Pinpoint the cell where the given text exists, returning its (x, y) midpoint coordinate. 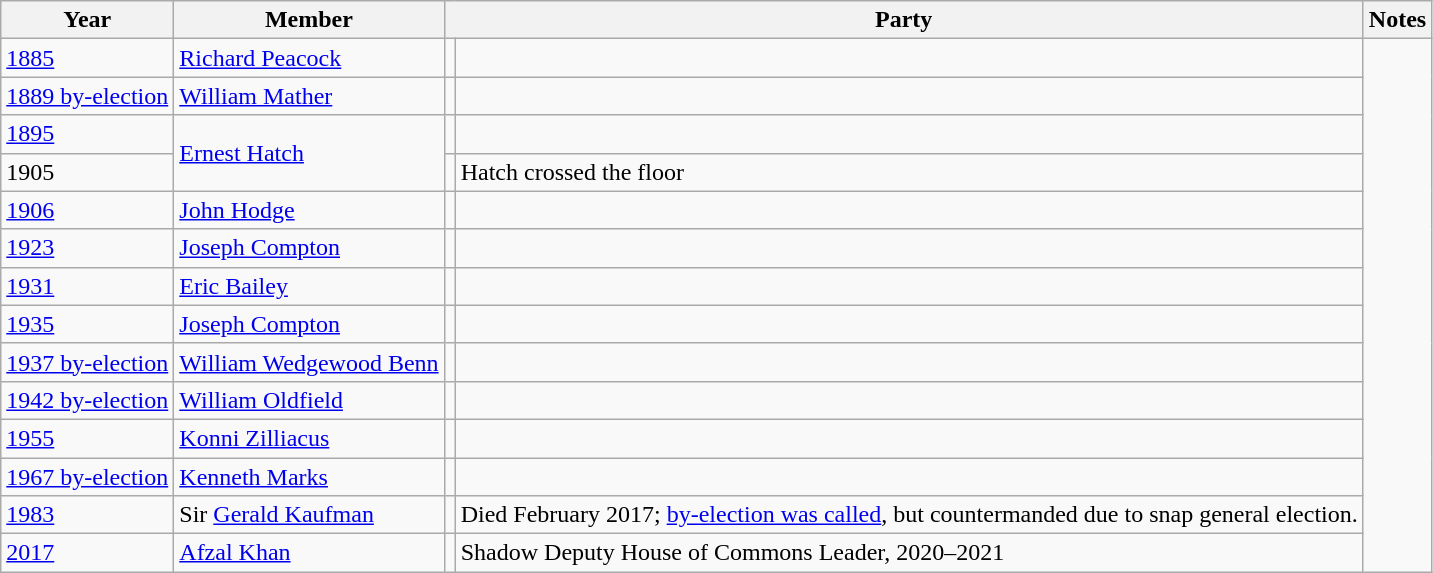
1889 by-election (88, 96)
Notes (1397, 20)
1895 (88, 134)
Year (88, 20)
1935 (88, 324)
Richard Peacock (309, 58)
1967 by-election (88, 477)
Party (904, 20)
1931 (88, 286)
Kenneth Marks (309, 477)
William Oldfield (309, 400)
Afzal Khan (309, 553)
1906 (88, 210)
Ernest Hatch (309, 153)
Konni Zilliacus (309, 438)
1885 (88, 58)
Shadow Deputy House of Commons Leader, 2020–2021 (909, 553)
1905 (88, 172)
2017 (88, 553)
1942 by-election (88, 400)
Eric Bailey (309, 286)
1983 (88, 515)
William Wedgewood Benn (309, 362)
1937 by-election (88, 362)
John Hodge (309, 210)
1923 (88, 248)
William Mather (309, 96)
Died February 2017; by-election was called, but countermanded due to snap general election. (909, 515)
Sir Gerald Kaufman (309, 515)
Hatch crossed the floor (909, 172)
Member (309, 20)
1955 (88, 438)
